Locate the cell with the specified text and output its [x, y] center coordinate. 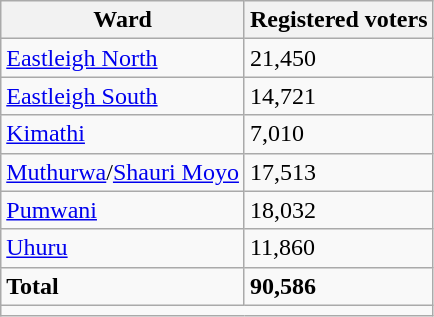
Eastleigh South [123, 96]
Pumwani [123, 210]
Registered voters [338, 20]
17,513 [338, 172]
90,586 [338, 286]
Eastleigh North [123, 58]
7,010 [338, 134]
Kimathi [123, 134]
11,860 [338, 248]
Muthurwa/Shauri Moyo [123, 172]
18,032 [338, 210]
Uhuru [123, 248]
Total [123, 286]
14,721 [338, 96]
Ward [123, 20]
21,450 [338, 58]
